Locate the cell with the specified text and output its [X, Y] center coordinate. 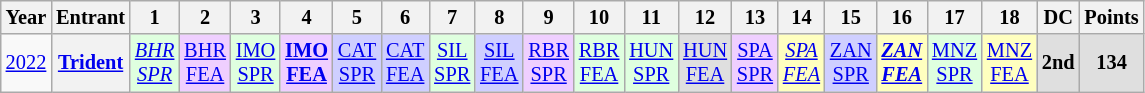
MNZFEA [1010, 63]
HUNSPR [651, 63]
5 [357, 17]
6 [405, 17]
11 [651, 17]
MNZSPR [954, 63]
2022 [26, 63]
14 [802, 17]
18 [1010, 17]
CATSPR [357, 63]
3 [256, 17]
IMOSPR [256, 63]
12 [705, 17]
2 [205, 17]
IMOFEA [306, 63]
17 [954, 17]
Points [1112, 17]
BHRFEA [205, 63]
ZANSPR [851, 63]
15 [851, 17]
SILSPR [452, 63]
16 [902, 17]
RBRFEA [599, 63]
BHRSPR [154, 63]
10 [599, 17]
8 [499, 17]
9 [548, 17]
Year [26, 17]
DC [1058, 17]
7 [452, 17]
CATFEA [405, 63]
Entrant [90, 17]
ZANFEA [902, 63]
Trident [90, 63]
134 [1112, 63]
RBRSPR [548, 63]
1 [154, 17]
SPASPR [755, 63]
4 [306, 17]
2nd [1058, 63]
HUNFEA [705, 63]
13 [755, 17]
SILFEA [499, 63]
SPAFEA [802, 63]
